Scan for the cell matching the given text and deliver its (X, Y) coordinate at center. 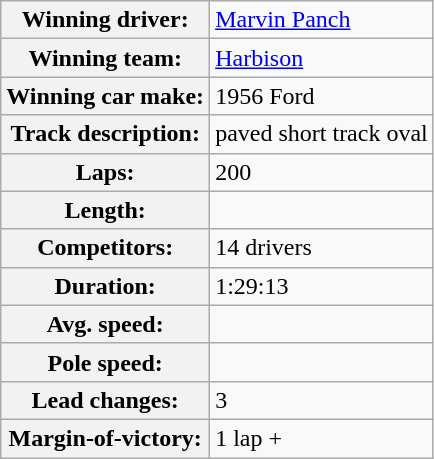
Duration: (106, 286)
Length: (106, 210)
Track description: (106, 134)
1 lap + (322, 438)
3 (322, 400)
Competitors: (106, 248)
Avg. speed: (106, 324)
1956 Ford (322, 96)
Marvin Panch (322, 20)
Pole speed: (106, 362)
Laps: (106, 172)
200 (322, 172)
Lead changes: (106, 400)
Winning team: (106, 58)
1:29:13 (322, 286)
Winning car make: (106, 96)
Winning driver: (106, 20)
paved short track oval (322, 134)
14 drivers (322, 248)
Margin-of-victory: (106, 438)
Harbison (322, 58)
